For the text-containing cell, return its midpoint in [x, y] coordinate format. 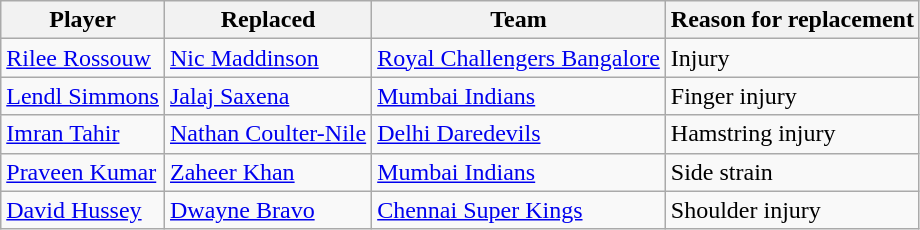
Rilee Rossouw [83, 58]
Nic Maddinson [268, 58]
Replaced [268, 20]
Chennai Super Kings [519, 210]
Team [519, 20]
Nathan Coulter-Nile [268, 134]
Imran Tahir [83, 134]
Finger injury [792, 96]
Jalaj Saxena [268, 96]
David Hussey [83, 210]
Dwayne Bravo [268, 210]
Zaheer Khan [268, 172]
Reason for replacement [792, 20]
Praveen Kumar [83, 172]
Lendl Simmons [83, 96]
Hamstring injury [792, 134]
Royal Challengers Bangalore [519, 58]
Delhi Daredevils [519, 134]
Shoulder injury [792, 210]
Side strain [792, 172]
Player [83, 20]
Injury [792, 58]
